Pinpoint the cell where the given text exists, returning its (x, y) midpoint coordinate. 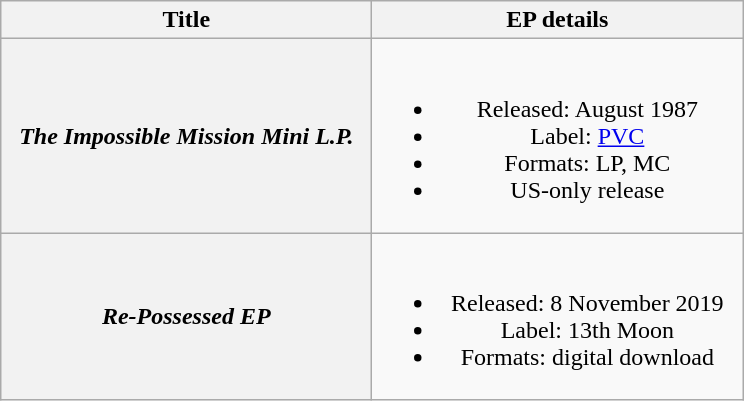
The Impossible Mission Mini L.P. (186, 136)
EP details (558, 20)
Released: 8 November 2019Label: 13th MoonFormats: digital download (558, 316)
Released: August 1987Label: PVCFormats: LP, MCUS-only release (558, 136)
Title (186, 20)
Re-Possessed EP (186, 316)
